Search for the cell housing the specified text and yield its (x, y) center coordinate. 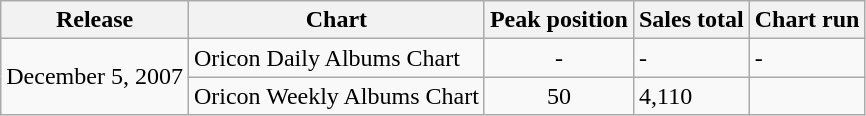
Peak position (558, 20)
Chart (336, 20)
50 (558, 96)
Release (95, 20)
Oricon Weekly Albums Chart (336, 96)
Sales total (691, 20)
Chart run (807, 20)
Oricon Daily Albums Chart (336, 58)
December 5, 2007 (95, 77)
4,110 (691, 96)
